Capture the cell that displays the provided text and extract its [X, Y] central coordinate. 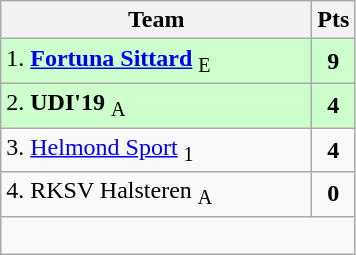
1. Fortuna Sittard E [156, 61]
9 [334, 61]
3. Helmond Sport 1 [156, 150]
Team [156, 20]
4. RKSV Halsteren A [156, 194]
0 [334, 194]
Pts [334, 20]
2. UDI'19 A [156, 105]
